Return the (x, y) coordinate for the center point of the cell that contains the specified text.  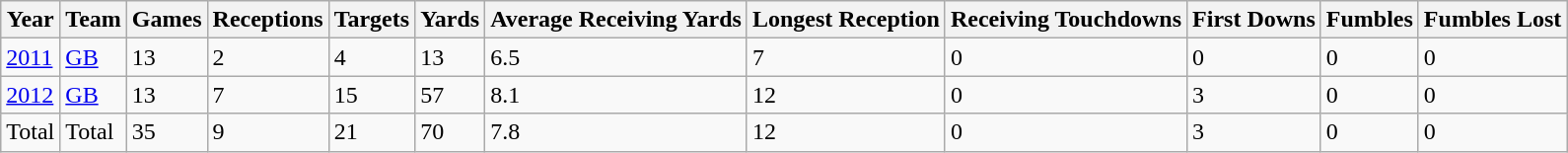
Team (94, 20)
Average Receiving Yards (616, 20)
21 (372, 132)
Receiving Touchdowns (1065, 20)
Yards (450, 20)
Longest Reception (846, 20)
Targets (372, 20)
2012 (31, 95)
4 (372, 57)
9 (268, 132)
15 (372, 95)
2 (268, 57)
Fumbles Lost (1492, 20)
70 (450, 132)
Games (167, 20)
Fumbles (1369, 20)
7.8 (616, 132)
Receptions (268, 20)
First Downs (1254, 20)
57 (450, 95)
8.1 (616, 95)
6.5 (616, 57)
2011 (31, 57)
35 (167, 132)
Year (31, 20)
